Detect which cell encompasses the target text, then output its (X, Y) center coordinate. 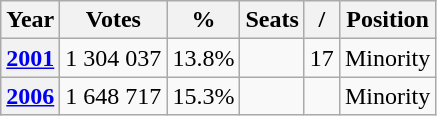
/ (322, 20)
13.8% (204, 58)
% (204, 20)
17 (322, 58)
Votes (114, 20)
1 304 037 (114, 58)
Year (30, 20)
1 648 717 (114, 96)
2001 (30, 58)
Position (387, 20)
Seats (272, 20)
15.3% (204, 96)
2006 (30, 96)
